Output the [X, Y] coordinate of the center of the cell containing the given text.  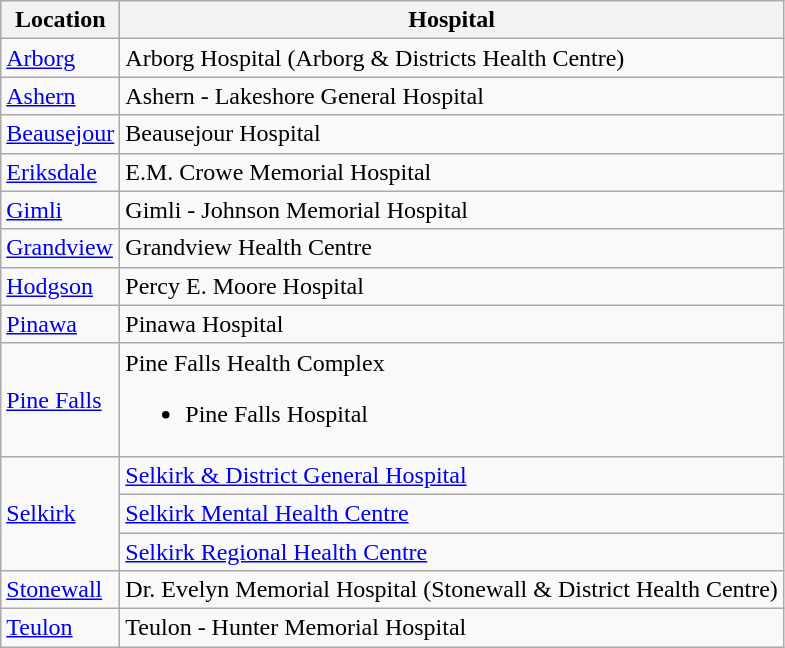
Location [60, 20]
Beausejour Hospital [452, 134]
Teulon [60, 628]
Gimli - Johnson Memorial Hospital [452, 210]
Beausejour [60, 134]
Hospital [452, 20]
Pinawa Hospital [452, 324]
Arborg Hospital (Arborg & Districts Health Centre) [452, 58]
Grandview [60, 248]
Selkirk [60, 513]
Arborg [60, 58]
Eriksdale [60, 172]
Selkirk Mental Health Centre [452, 513]
Ashern [60, 96]
Pinawa [60, 324]
Teulon - Hunter Memorial Hospital [452, 628]
Ashern - Lakeshore General Hospital [452, 96]
Dr. Evelyn Memorial Hospital (Stonewall & District Health Centre) [452, 590]
Pine Falls [60, 400]
Grandview Health Centre [452, 248]
Percy E. Moore Hospital [452, 286]
Selkirk & District General Hospital [452, 475]
Gimli [60, 210]
Selkirk Regional Health Centre [452, 551]
Hodgson [60, 286]
E.M. Crowe Memorial Hospital [452, 172]
Stonewall [60, 590]
Pine Falls Health ComplexPine Falls Hospital [452, 400]
